Search for the cell housing the specified text and yield its [X, Y] center coordinate. 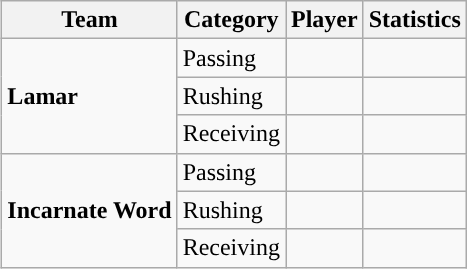
Team [90, 20]
Category [231, 20]
Statistics [414, 20]
Incarnate Word [90, 210]
Player [325, 20]
Lamar [90, 96]
